For the text-containing cell, return its midpoint in (X, Y) coordinate format. 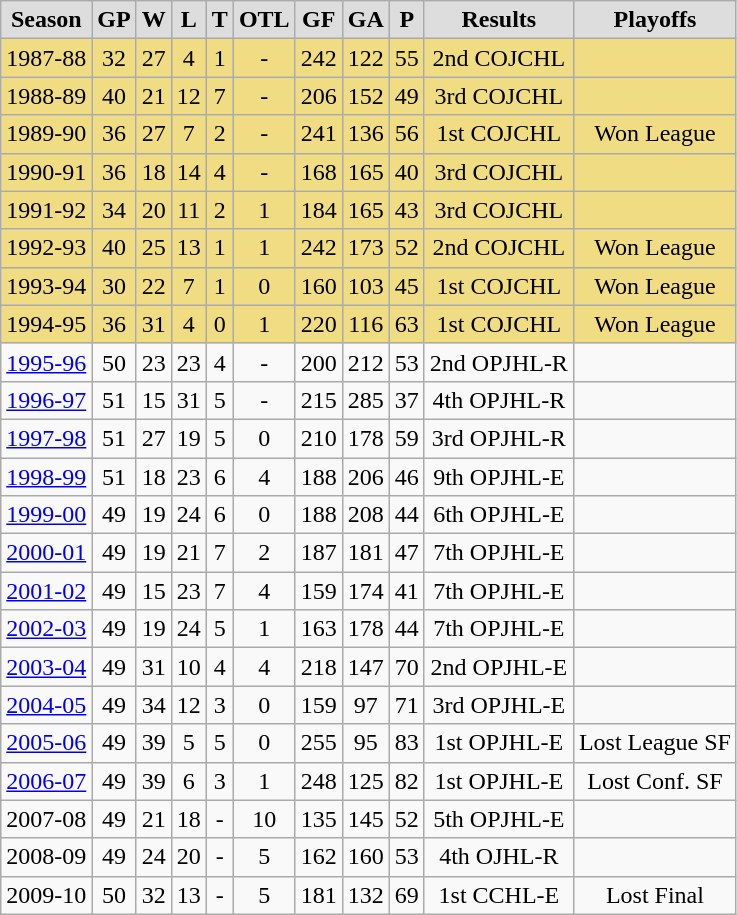
55 (406, 58)
30 (114, 286)
187 (318, 553)
56 (406, 134)
1992-93 (46, 248)
2007-08 (46, 819)
248 (318, 781)
103 (366, 286)
1990-91 (46, 172)
135 (318, 819)
GP (114, 20)
1991-92 (46, 210)
241 (318, 134)
11 (188, 210)
1999-00 (46, 515)
W (154, 20)
3rd OPJHL-E (498, 705)
152 (366, 96)
P (406, 20)
116 (366, 324)
285 (366, 400)
2005-06 (46, 743)
82 (406, 781)
43 (406, 210)
210 (318, 438)
162 (318, 857)
T (220, 20)
22 (154, 286)
4th OPJHL-R (498, 400)
6th OPJHL-E (498, 515)
1996-97 (46, 400)
5th OPJHL-E (498, 819)
220 (318, 324)
Playoffs (654, 20)
4th OJHL-R (498, 857)
2008-09 (46, 857)
71 (406, 705)
95 (366, 743)
69 (406, 895)
1988-89 (46, 96)
2003-04 (46, 667)
Results (498, 20)
1998-99 (46, 477)
83 (406, 743)
47 (406, 553)
97 (366, 705)
37 (406, 400)
255 (318, 743)
2002-03 (46, 629)
168 (318, 172)
59 (406, 438)
GF (318, 20)
2004-05 (46, 705)
174 (366, 591)
63 (406, 324)
215 (318, 400)
2000-01 (46, 553)
14 (188, 172)
218 (318, 667)
212 (366, 362)
1989-90 (46, 134)
147 (366, 667)
3rd OPJHL-R (498, 438)
1st CCHL-E (498, 895)
132 (366, 895)
1994-95 (46, 324)
45 (406, 286)
L (188, 20)
145 (366, 819)
2nd OPJHL-R (498, 362)
173 (366, 248)
25 (154, 248)
2006-07 (46, 781)
70 (406, 667)
GA (366, 20)
2009-10 (46, 895)
9th OPJHL-E (498, 477)
Lost League SF (654, 743)
125 (366, 781)
Season (46, 20)
122 (366, 58)
1995-96 (46, 362)
Lost Conf. SF (654, 781)
41 (406, 591)
200 (318, 362)
Lost Final (654, 895)
184 (318, 210)
OTL (264, 20)
2nd OPJHL-E (498, 667)
2001-02 (46, 591)
1987-88 (46, 58)
163 (318, 629)
46 (406, 477)
136 (366, 134)
208 (366, 515)
1993-94 (46, 286)
1997-98 (46, 438)
